Pinpoint the cell where the given text exists, returning its (X, Y) midpoint coordinate. 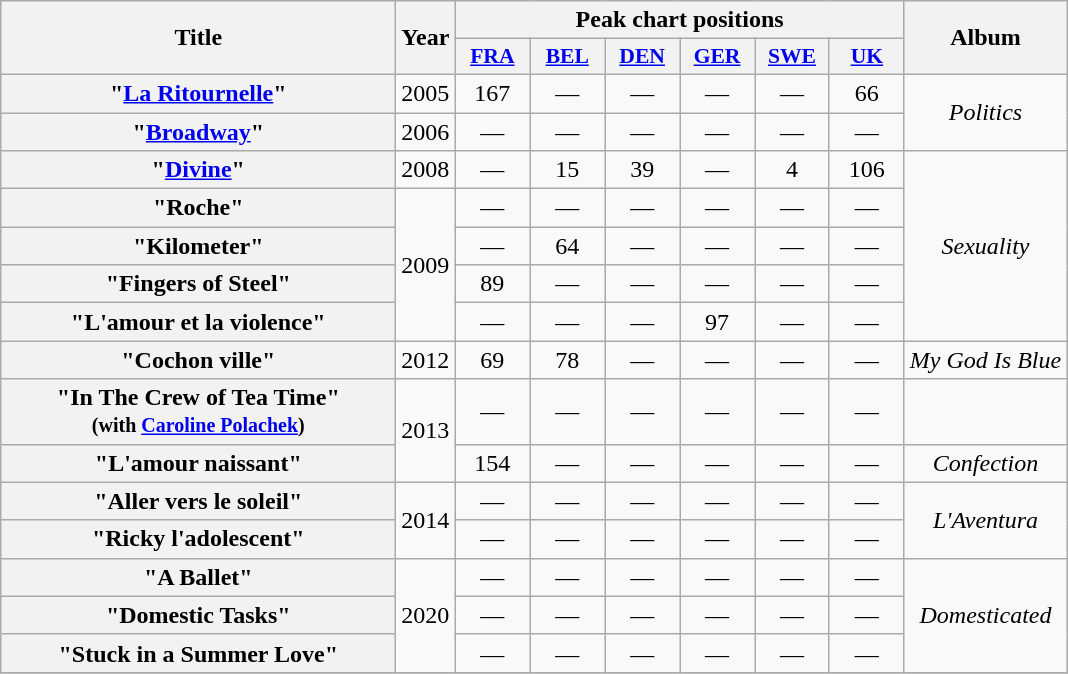
DEN (642, 57)
"La Ritournelle" (198, 93)
2013 (426, 430)
15 (568, 170)
39 (642, 170)
Politics (985, 112)
"Stuck in a Summer Love" (198, 653)
My God Is Blue (985, 360)
"Aller vers le soleil" (198, 501)
97 (718, 322)
FRA (492, 57)
"Divine" (198, 170)
78 (568, 360)
66 (866, 93)
Album (985, 38)
SWE (792, 57)
"L'amour et la violence" (198, 322)
Sexuality (985, 246)
"In The Crew of Tea Time"(with Caroline Polachek) (198, 412)
L'Aventura (985, 520)
2012 (426, 360)
69 (492, 360)
154 (492, 463)
2020 (426, 615)
64 (568, 246)
2008 (426, 170)
2009 (426, 265)
UK (866, 57)
Confection (985, 463)
106 (866, 170)
4 (792, 170)
Peak chart positions (680, 20)
"Kilometer" (198, 246)
167 (492, 93)
"Cochon ville" (198, 360)
2014 (426, 520)
Title (198, 38)
Domesticated (985, 615)
"L'amour naissant" (198, 463)
2005 (426, 93)
"Fingers of Steel" (198, 284)
89 (492, 284)
"Ricky l'adolescent" (198, 539)
2006 (426, 131)
BEL (568, 57)
"Domestic Tasks" (198, 615)
"A Ballet" (198, 577)
Year (426, 38)
"Broadway" (198, 131)
GER (718, 57)
"Roche" (198, 208)
